Extract the [X, Y] coordinate from the center of the cell holding the provided text.  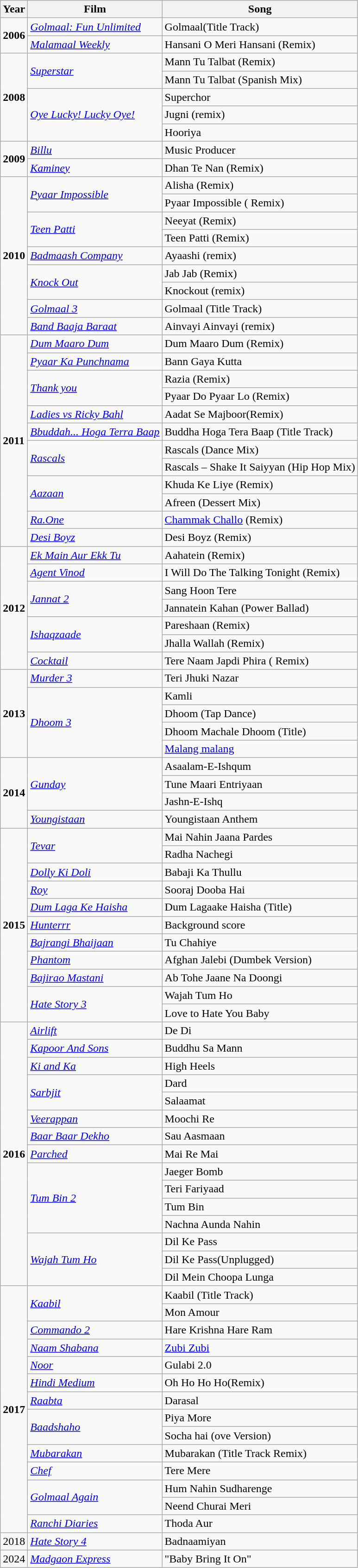
Song [260, 9]
Aazaan [95, 493]
Mubarakan [95, 1453]
Kaabil [95, 1303]
2012 [14, 608]
Ranchi Diaries [95, 1524]
Rascals [95, 458]
2008 [14, 97]
Bajrangi Bhaijaan [95, 942]
Alisha (Remix) [260, 185]
Khuda Ke Liye (Remix) [260, 484]
Mann Tu Talbat (Remix) [260, 62]
Jashn-E-Ishq [260, 802]
Asaalam-E-Ishqum [260, 766]
Mon Amour [260, 1312]
Dum Laga Ke Haisha [95, 907]
Knock Out [95, 282]
Superchor [260, 97]
2011 [14, 440]
Afghan Jalebi (Dumbek Version) [260, 960]
Baar Baar Dekho [95, 1136]
Bann Gaya Kutta [260, 361]
Desi Boyz (Remix) [260, 538]
Sooraj Dooba Hai [260, 890]
Golmaal 3 [95, 309]
Pyaar Ka Punchnama [95, 361]
Tevar [95, 846]
Sang Hoon Tere [260, 590]
Madgaon Express [95, 1559]
Ra.One [95, 520]
Buddha Hoga Tera Baap (Title Track) [260, 432]
Hansani O Meri Hansani (Remix) [260, 44]
Ab Tohe Jaane Na Doongi [260, 978]
I Will Do The Talking Tonight (Remix) [260, 573]
Agent Vinod [95, 573]
Dolly Ki Doli [95, 872]
Jab Jab (Remix) [260, 273]
Phantom [95, 960]
Nachna Aunda Nahin [260, 1224]
Jannat 2 [95, 599]
Gulabi 2.0 [260, 1365]
Background score [260, 925]
Ek Main Aur Ekk Tu [95, 555]
2010 [14, 255]
Thank you [95, 388]
2016 [14, 1154]
Golmaal (Title Track) [260, 309]
Tu Chahiye [260, 942]
Veerappan [95, 1119]
Golmaal(Title Track) [260, 27]
Darasal [260, 1401]
Dhoom (Tap Dance) [260, 713]
Bajirao Mastani [95, 978]
Bbuddah... Hoga Terra Baap [95, 432]
Aadat Se Majboor(Remix) [260, 414]
Pyaar Impossible [95, 194]
Radha Nachegi [260, 855]
Billu [95, 150]
Commando 2 [95, 1330]
Badmaash Company [95, 256]
Hindi Medium [95, 1383]
Rascals – Shake It Saiyyan (Hip Hop Mix) [260, 467]
Neeyat (Remix) [260, 221]
Hum Nahin Sudharenge [260, 1488]
Airlift [95, 1030]
Pyaar Impossible ( Remix) [260, 203]
Buddhu Sa Mann [260, 1048]
Teri Fariyaad [260, 1189]
Ayaashi (remix) [260, 256]
2024 [14, 1559]
Dhoom 3 [95, 722]
Malang malang [260, 749]
Noor [95, 1365]
Pyaar Do Pyaar Lo (Remix) [260, 397]
Oh Ho Ho Ho(Remix) [260, 1383]
Chammak Challo (Remix) [260, 520]
Dil Ke Pass(Unplugged) [260, 1259]
Aahatein (Remix) [260, 555]
Babaji Ka Thullu [260, 872]
Malamaal Weekly [95, 44]
Kamli [260, 696]
Mai Re Mai [260, 1154]
Oye Lucky! Lucky Oye! [95, 115]
Pareshaan (Remix) [260, 626]
De Di [260, 1030]
Love to Hate You Baby [260, 1013]
Mubarakan (Title Track Remix) [260, 1453]
Teri Jhuki Nazar [260, 678]
Neend Churai Meri [260, 1506]
Ki and Ka [95, 1066]
Murder 3 [95, 678]
Raabta [95, 1401]
Socha hai (ove Version) [260, 1436]
Dil Ke Pass [260, 1242]
Mai Nahin Jaana Pardes [260, 837]
Youngistaan [95, 819]
Rascals (Dance Mix) [260, 449]
Kaabil (Title Track) [260, 1295]
Salaamat [260, 1101]
Zubi Zubi [260, 1348]
2015 [14, 925]
Teen Patti (Remix) [260, 238]
Badnaamiyan [260, 1541]
Naam Shabana [95, 1348]
Hate Story 4 [95, 1541]
Jhalla Wallah (Remix) [260, 643]
High Heels [260, 1066]
Parched [95, 1154]
Superstar [95, 71]
Dum Maaro Dum (Remix) [260, 344]
Kaminey [95, 167]
Hare Krishna Hare Ram [260, 1330]
Dard [260, 1084]
2006 [14, 36]
Desi Boyz [95, 538]
Tune Maari Entriyaan [260, 784]
Cocktail [95, 661]
Jugni (remix) [260, 115]
Jaeger Bomb [260, 1171]
Ladies vs Ricky Bahl [95, 414]
Dum Maaro Dum [95, 344]
Dhoom Machale Dhoom (Title) [260, 731]
Roy [95, 890]
2017 [14, 1409]
2009 [14, 159]
Hooriya [260, 132]
Knockout (remix) [260, 291]
Hate Story 3 [95, 1004]
Gunday [95, 784]
Razia (Remix) [260, 379]
Band Baaja Baraat [95, 326]
Dhan Te Nan (Remix) [260, 167]
Mann Tu Talbat (Spanish Mix) [260, 80]
Kapoor And Sons [95, 1048]
Moochi Re [260, 1119]
Teen Patti [95, 229]
2014 [14, 793]
Youngistaan Anthem [260, 819]
Tum Bin [260, 1207]
2018 [14, 1541]
Ainvayi Ainvayi (remix) [260, 326]
Piya More [260, 1418]
Hunterrr [95, 925]
Tere Naam Japdi Phira ( Remix) [260, 661]
Sarbjit [95, 1092]
Tum Bin 2 [95, 1198]
Thoda Aur [260, 1524]
Golmaal: Fun Unlimited [95, 27]
Film [95, 9]
Ishaqzaade [95, 634]
Baadshaho [95, 1427]
Jannatein Kahan (Power Ballad) [260, 608]
Tere Mere [260, 1471]
Music Producer [260, 150]
Sau Aasmaan [260, 1136]
2013 [14, 713]
Dil Mein Choopa Lunga [260, 1277]
"Baby Bring It On" [260, 1559]
Dum Lagaake Haisha (Title) [260, 907]
Year [14, 9]
Chef [95, 1471]
Afreen (Dessert Mix) [260, 502]
Golmaal Again [95, 1497]
